Output the [x, y] coordinate of the center of the cell containing the given text.  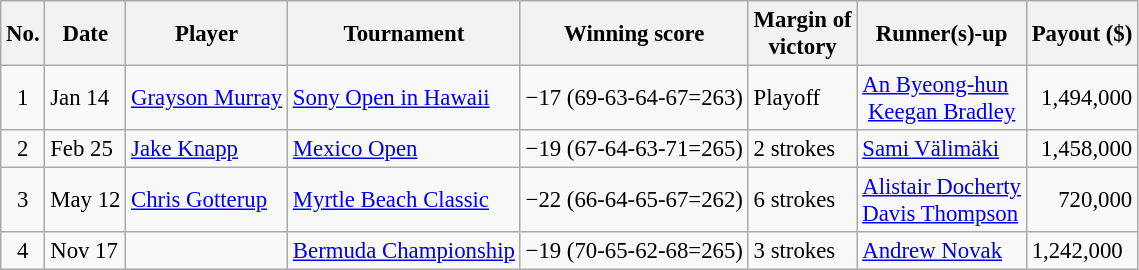
Player [207, 34]
Bermuda Championship [404, 251]
−19 (70-65-62-68=265) [634, 251]
Playoff [802, 98]
3 strokes [802, 251]
720,000 [1082, 200]
Winning score [634, 34]
Chris Gotterup [207, 200]
1,458,000 [1082, 149]
Tournament [404, 34]
Alistair Docherty Davis Thompson [942, 200]
2 strokes [802, 149]
Jan 14 [86, 98]
Payout ($) [1082, 34]
Sami Välimäki [942, 149]
An Byeong-hun Keegan Bradley [942, 98]
1,494,000 [1082, 98]
6 strokes [802, 200]
Myrtle Beach Classic [404, 200]
Jake Knapp [207, 149]
1,242,000 [1082, 251]
3 [23, 200]
−22 (66-64-65-67=262) [634, 200]
Date [86, 34]
−17 (69-63-64-67=263) [634, 98]
Grayson Murray [207, 98]
May 12 [86, 200]
Feb 25 [86, 149]
Margin ofvictory [802, 34]
4 [23, 251]
No. [23, 34]
2 [23, 149]
Sony Open in Hawaii [404, 98]
Mexico Open [404, 149]
Nov 17 [86, 251]
−19 (67-64-63-71=265) [634, 149]
1 [23, 98]
Andrew Novak [942, 251]
Runner(s)-up [942, 34]
